Locate the cell with the specified text and output its [X, Y] center coordinate. 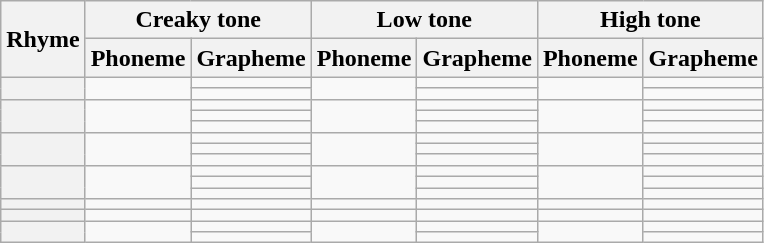
Rhyme [43, 39]
High tone [650, 20]
Creaky tone [198, 20]
Low tone [424, 20]
